Search for the cell housing the specified text and yield its [x, y] center coordinate. 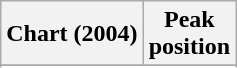
Peakposition [189, 34]
Chart (2004) [72, 34]
